For the text-containing cell, return its midpoint in (x, y) coordinate format. 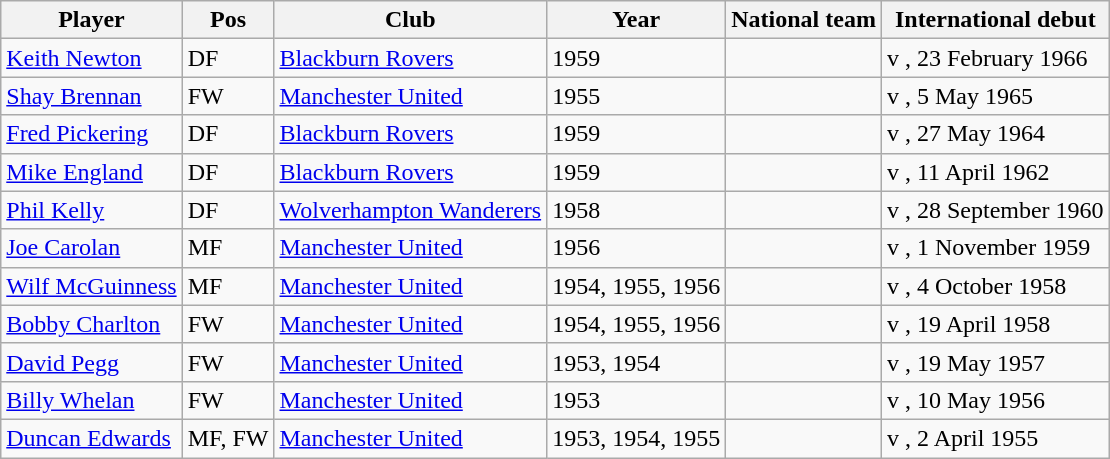
MF, FW (228, 438)
Year (636, 20)
Billy Whelan (92, 400)
Club (410, 20)
Mike England (92, 172)
v , 4 October 1958 (995, 286)
1953 (636, 400)
v , 27 May 1964 (995, 134)
v , 28 September 1960 (995, 210)
Player (92, 20)
1953, 1954, 1955 (636, 438)
Keith Newton (92, 58)
Phil Kelly (92, 210)
1956 (636, 248)
v , 23 February 1966 (995, 58)
1953, 1954 (636, 362)
Fred Pickering (92, 134)
v , 19 May 1957 (995, 362)
v , 10 May 1956 (995, 400)
Duncan Edwards (92, 438)
Wolverhampton Wanderers (410, 210)
Pos (228, 20)
National team (804, 20)
v , 2 April 1955 (995, 438)
Joe Carolan (92, 248)
Bobby Charlton (92, 324)
David Pegg (92, 362)
1958 (636, 210)
1955 (636, 96)
v , 11 April 1962 (995, 172)
Shay Brennan (92, 96)
Wilf McGuinness (92, 286)
International debut (995, 20)
v , 5 May 1965 (995, 96)
v , 1 November 1959 (995, 248)
v , 19 April 1958 (995, 324)
